From the cell containing the given text, extract its center point as (X, Y) coordinate. 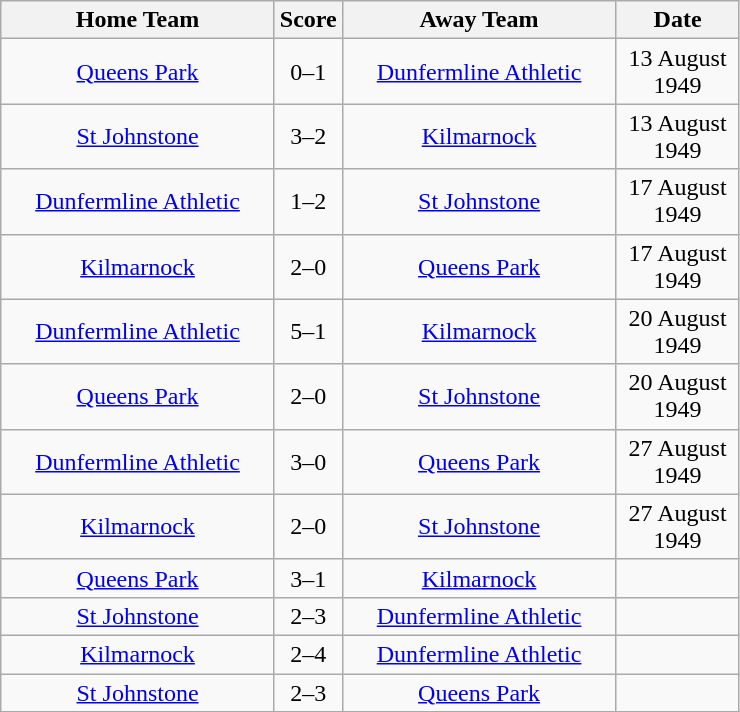
Score (308, 20)
3–2 (308, 136)
5–1 (308, 332)
0–1 (308, 72)
2–4 (308, 654)
Away Team (479, 20)
3–0 (308, 462)
1–2 (308, 202)
Home Team (138, 20)
Date (678, 20)
3–1 (308, 578)
